Return the (X, Y) coordinate for the center point of the cell that contains the specified text.  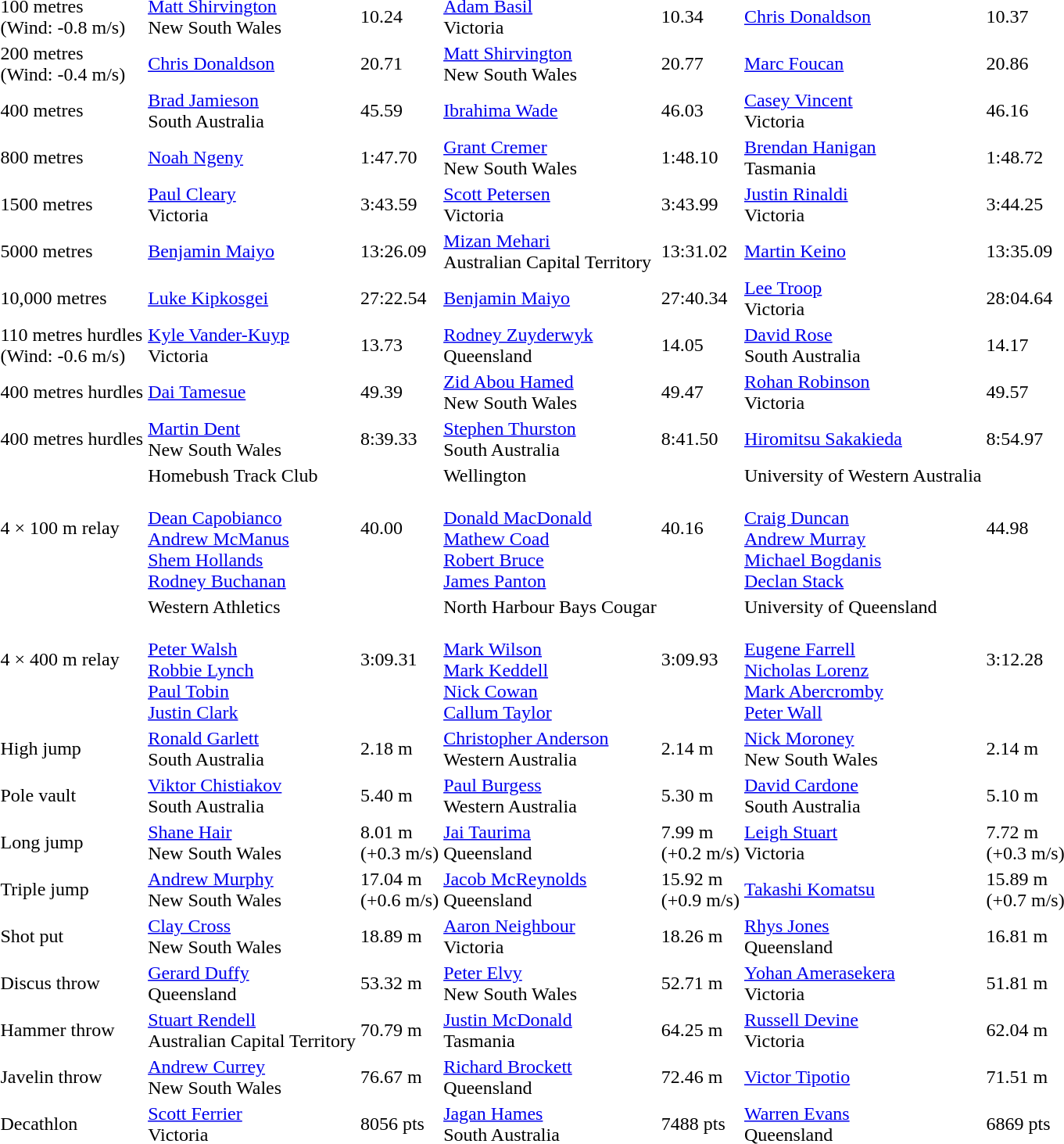
David RoseSouth Australia (863, 346)
20.77 (700, 64)
Clay CrossNew South Wales (252, 937)
Brad JamiesonSouth Australia (252, 111)
49.47 (700, 393)
Ronald GarlettSouth Australia (252, 749)
Western AthleticsPeter WalshRobbie LynchPaul TobinJustin Clark (252, 660)
Stuart RendellAustralian Capital Territory (252, 1031)
17.04 m (+0.6 m/s) (399, 890)
Justin McDonaldTasmania (550, 1031)
Martin DentNew South Wales (252, 439)
Noah Ngeny (252, 158)
Justin RinaldiVictoria (863, 205)
Rodney ZuyderwykQueensland (550, 346)
Stephen ThurstonSouth Australia (550, 439)
Nick MoroneyNew South Wales (863, 749)
Peter ElvyNew South Wales (550, 984)
1:47.70 (399, 158)
Yohan AmerasekeraVictoria (863, 984)
27:22.54 (399, 299)
Homebush Track ClubDean CapobiancoAndrew McManusShem HollandsRodney Buchanan (252, 529)
8:39.33 (399, 439)
3:09.31 (399, 660)
Victor Tipotio (863, 1078)
Shane HairNew South Wales (252, 843)
5.40 m (399, 796)
Marc Foucan (863, 64)
Hiromitsu Sakakieda (863, 439)
Paul BurgessWestern Australia (550, 796)
Ibrahima Wade (550, 111)
3:43.59 (399, 205)
1:48.10 (700, 158)
53.32 m (399, 984)
Matt ShirvingtonNew South Wales (550, 64)
2.18 m (399, 749)
20.71 (399, 64)
Viktor ChistiakovSouth Australia (252, 796)
49.39 (399, 393)
3:09.93 (700, 660)
Scott PetersenVictoria (550, 205)
David CardoneSouth Australia (863, 796)
8:41.50 (700, 439)
Brendan HaniganTasmania (863, 158)
13:26.09 (399, 252)
72.46 m (700, 1078)
3:43.99 (700, 205)
5.30 m (700, 796)
Russell DevineVictoria (863, 1031)
University of Western AustraliaCraig DuncanAndrew MurrayMichael BogdanisDeclan Stack (863, 529)
Leigh StuartVictoria (863, 843)
Jacob McReynoldsQueensland (550, 890)
52.71 m (700, 984)
Luke Kipkosgei (252, 299)
Gerard DuffyQueensland (252, 984)
Rohan RobinsonVictoria (863, 393)
45.59 (399, 111)
40.16 (700, 529)
40.00 (399, 529)
Zid Abou HamedNew South Wales (550, 393)
Aaron NeighbourVictoria (550, 937)
Mizan MehariAustralian Capital Territory (550, 252)
Paul ClearyVictoria (252, 205)
46.03 (700, 111)
WellingtonDonald MacDonaldMathew CoadRobert BruceJames Panton (550, 529)
Andrew MurphyNew South Wales (252, 890)
Takashi Komatsu (863, 890)
70.79 m (399, 1031)
Martin Keino (863, 252)
Richard BrockettQueensland (550, 1078)
18.89 m (399, 937)
15.92 m (+0.9 m/s) (700, 890)
64.25 m (700, 1031)
14.05 (700, 346)
13:31.02 (700, 252)
2.14 m (700, 749)
18.26 m (700, 937)
76.67 m (399, 1078)
Rhys JonesQueensland (863, 937)
Chris Donaldson (252, 64)
University of QueenslandEugene FarrellNicholas LorenzMark AbercrombyPeter Wall (863, 660)
Casey VincentVictoria (863, 111)
Christopher AndersonWestern Australia (550, 749)
Jai TaurimaQueensland (550, 843)
Lee TroopVictoria (863, 299)
27:40.34 (700, 299)
North Harbour Bays CougarMark WilsonMark KeddellNick CowanCallum Taylor (550, 660)
Kyle Vander-KuypVictoria (252, 346)
Grant CremerNew South Wales (550, 158)
8.01 m (+0.3 m/s) (399, 843)
7.99 m (+0.2 m/s) (700, 843)
Dai Tamesue (252, 393)
13.73 (399, 346)
Andrew CurreyNew South Wales (252, 1078)
